Search for the cell housing the specified text and yield its [x, y] center coordinate. 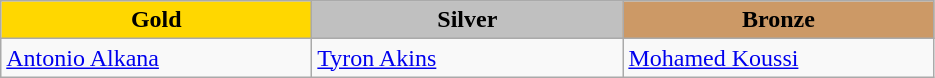
Mohamed Koussi [778, 58]
Antonio Alkana [156, 58]
Bronze [778, 20]
Tyron Akins [468, 58]
Gold [156, 20]
Silver [468, 20]
